Capture the cell that displays the provided text and extract its [x, y] central coordinate. 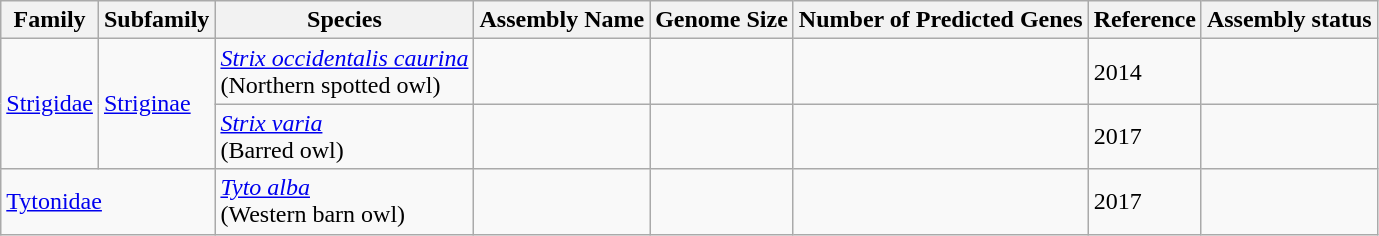
Reference [1144, 20]
Assembly status [1289, 20]
Tytonidae [108, 202]
Strix occidentalis caurina(Northern spotted owl) [344, 72]
Family [50, 20]
Strix varia(Barred owl) [344, 136]
Striginae [156, 104]
Subfamily [156, 20]
2014 [1144, 72]
Number of Predicted Genes [940, 20]
Tyto alba(Western barn owl) [344, 202]
Species [344, 20]
Assembly Name [562, 20]
Strigidae [50, 104]
Genome Size [722, 20]
